From the cell containing the given text, extract its center point as [x, y] coordinate. 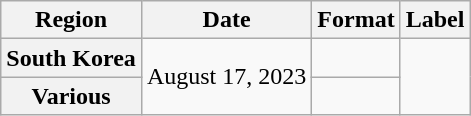
Region [72, 20]
Label [435, 20]
Various [72, 96]
Format [356, 20]
Date [226, 20]
August 17, 2023 [226, 77]
South Korea [72, 58]
